Identify which cell holds the provided text, then report its [x, y] central coordinate. 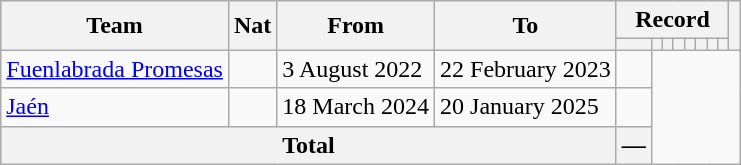
To [526, 26]
Record [672, 20]
From [356, 26]
Nat [252, 26]
3 August 2022 [356, 69]
18 March 2024 [356, 107]
Fuenlabrada Promesas [115, 69]
Total [308, 145]
22 February 2023 [526, 69]
Team [115, 26]
20 January 2025 [526, 107]
— [634, 145]
Jaén [115, 107]
